Identify which cell holds the provided text, then report its [x, y] central coordinate. 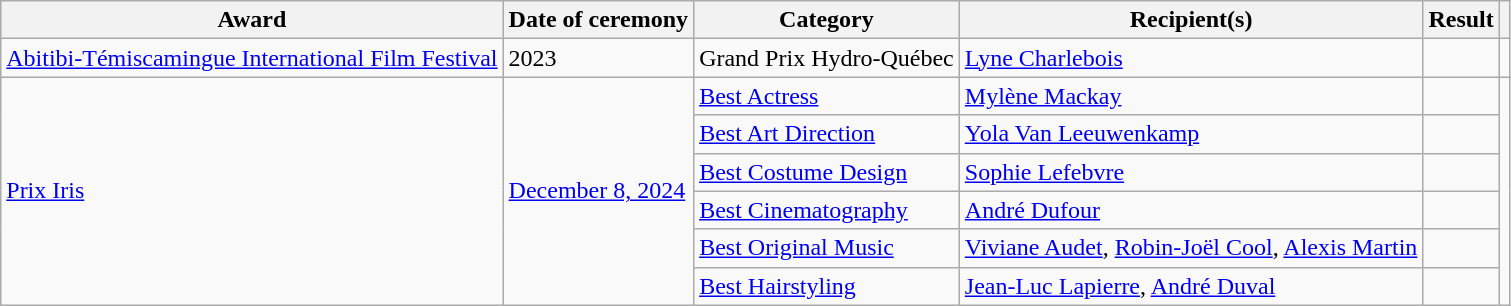
Yola Van Leeuwenkamp [1191, 134]
Best Costume Design [827, 172]
André Dufour [1191, 210]
Sophie Lefebvre [1191, 172]
Best Actress [827, 96]
Best Cinematography [827, 210]
Best Hairstyling [827, 286]
Prix Iris [252, 191]
Award [252, 20]
Result [1461, 20]
Date of ceremony [598, 20]
Best Original Music [827, 248]
Recipient(s) [1191, 20]
Category [827, 20]
Viviane Audet, Robin-Joël Cool, Alexis Martin [1191, 248]
Jean-Luc Lapierre, André Duval [1191, 286]
Grand Prix Hydro-Québec [827, 58]
Best Art Direction [827, 134]
Abitibi-Témiscamingue International Film Festival [252, 58]
Lyne Charlebois [1191, 58]
Mylène Mackay [1191, 96]
2023 [598, 58]
December 8, 2024 [598, 191]
